Return the [X, Y] coordinate for the center point of the cell that contains the specified text.  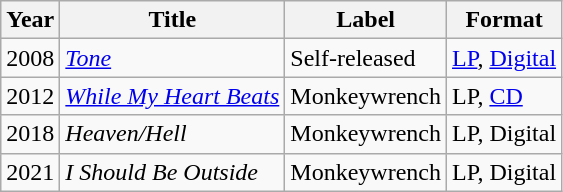
2012 [30, 96]
Heaven/Hell [172, 134]
LP, CD [504, 96]
Tone [172, 58]
2018 [30, 134]
While My Heart Beats [172, 96]
Title [172, 20]
2008 [30, 58]
Year [30, 20]
I Should Be Outside [172, 172]
Self-released [366, 58]
Format [504, 20]
Label [366, 20]
2021 [30, 172]
